Determine the [x, y] coordinate at the center of the cell enclosing the given text.  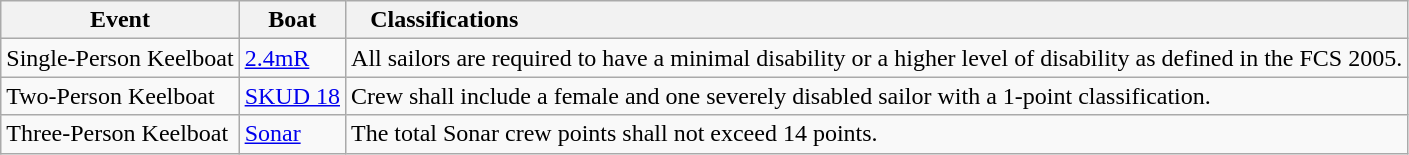
SKUD 18 [292, 96]
Crew shall include a female and one severely disabled sailor with a 1-point classification. [877, 96]
Sonar [292, 134]
The total Sonar crew points shall not exceed 14 points. [877, 134]
Boat [292, 20]
Event [120, 20]
2.4mR [292, 58]
Single-Person Keelboat [120, 58]
All sailors are required to have a minimal disability or a higher level of disability as defined in the FCS 2005. [877, 58]
Classifications [877, 20]
Two-Person Keelboat [120, 96]
Three-Person Keelboat [120, 134]
